From the cell containing the given text, extract its center point as [x, y] coordinate. 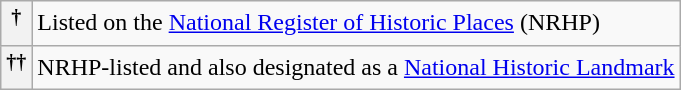
NRHP-listed and also designated as a National Historic Landmark [356, 68]
† [16, 24]
Listed on the National Register of Historic Places (NRHP) [356, 24]
†† [16, 68]
